Determine the (x, y) coordinate at the center of the cell enclosing the given text.  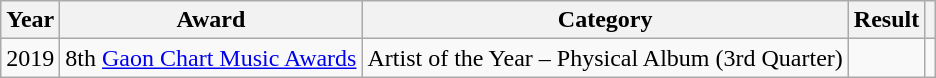
Result (886, 20)
Artist of the Year – Physical Album (3rd Quarter) (605, 58)
Year (30, 20)
Category (605, 20)
2019 (30, 58)
Award (211, 20)
8th Gaon Chart Music Awards (211, 58)
